Find where the given text appears and provide that cell's center as [x, y] coordinate. 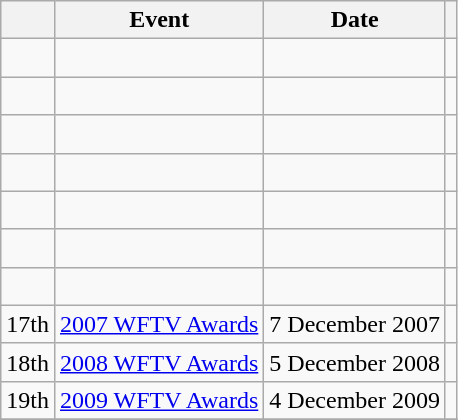
4 December 2009 [355, 400]
2008 WFTV Awards [158, 362]
Date [355, 20]
18th [28, 362]
Event [158, 20]
17th [28, 324]
19th [28, 400]
5 December 2008 [355, 362]
2007 WFTV Awards [158, 324]
7 December 2007 [355, 324]
2009 WFTV Awards [158, 400]
